Return the [x, y] coordinate for the center point of the cell that contains the specified text.  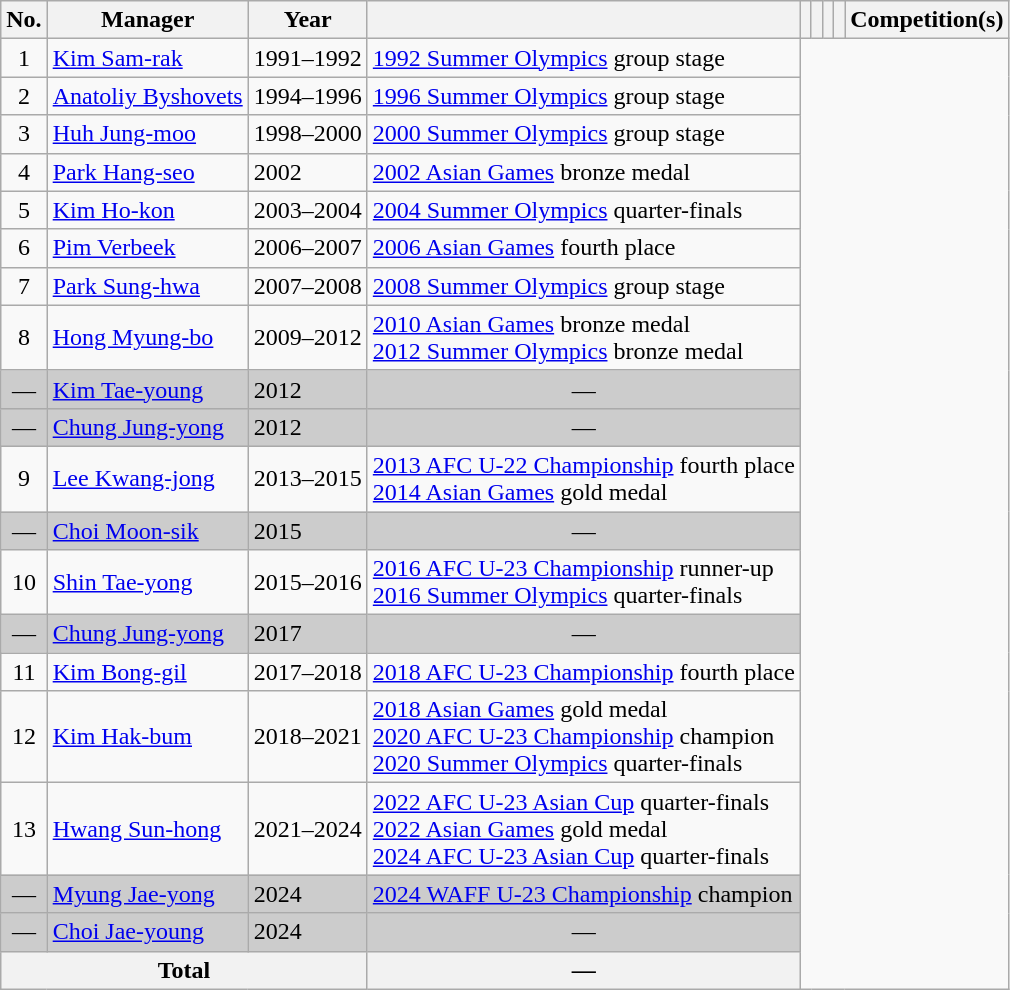
2021–2024 [308, 829]
Park Hang-seo [148, 172]
2015–2016 [308, 582]
2006–2007 [308, 248]
No. [24, 20]
1996 Summer Olympics group stage [584, 96]
Kim Hak-bum [148, 737]
1994–1996 [308, 96]
2000 Summer Olympics group stage [584, 134]
12 [24, 737]
2003–2004 [308, 210]
Kim Bong-gil [148, 672]
2018 Asian Games gold medal2020 AFC U-23 Championship champion2020 Summer Olympics quarter-finals [584, 737]
Myung Jae-yong [148, 894]
Hwang Sun-hong [148, 829]
Hong Myung-bo [148, 338]
2017–2018 [308, 672]
2008 Summer Olympics group stage [584, 286]
2002 Asian Games bronze medal [584, 172]
8 [24, 338]
Year [308, 20]
Park Sung-hwa [148, 286]
4 [24, 172]
2007–2008 [308, 286]
Huh Jung-moo [148, 134]
2016 AFC U-23 Championship runner-up2016 Summer Olympics quarter-finals [584, 582]
2002 [308, 172]
9 [24, 478]
2015 [308, 531]
1998–2000 [308, 134]
3 [24, 134]
Choi Jae-young [148, 932]
6 [24, 248]
5 [24, 210]
2013–2015 [308, 478]
1991–1992 [308, 58]
Pim Verbeek [148, 248]
11 [24, 672]
2013 AFC U-22 Championship fourth place2014 Asian Games gold medal [584, 478]
10 [24, 582]
2006 Asian Games fourth place [584, 248]
2010 Asian Games bronze medal2012 Summer Olympics bronze medal [584, 338]
Lee Kwang-jong [148, 478]
Anatoliy Byshovets [148, 96]
1 [24, 58]
2022 AFC U-23 Asian Cup quarter-finals 2022 Asian Games gold medal 2024 AFC U-23 Asian Cup quarter-finals [584, 829]
Total [184, 970]
2004 Summer Olympics quarter-finals [584, 210]
Choi Moon-sik [148, 531]
Shin Tae-yong [148, 582]
1992 Summer Olympics group stage [584, 58]
Competition(s) [927, 20]
2018 AFC U-23 Championship fourth place [584, 672]
13 [24, 829]
Kim Ho-kon [148, 210]
2017 [308, 634]
2 [24, 96]
2009–2012 [308, 338]
Kim Sam-rak [148, 58]
2024 WAFF U-23 Championship champion [584, 894]
7 [24, 286]
2018–2021 [308, 737]
Manager [148, 20]
Kim Tae-young [148, 389]
